Identify which cell holds the provided text, then report its (X, Y) central coordinate. 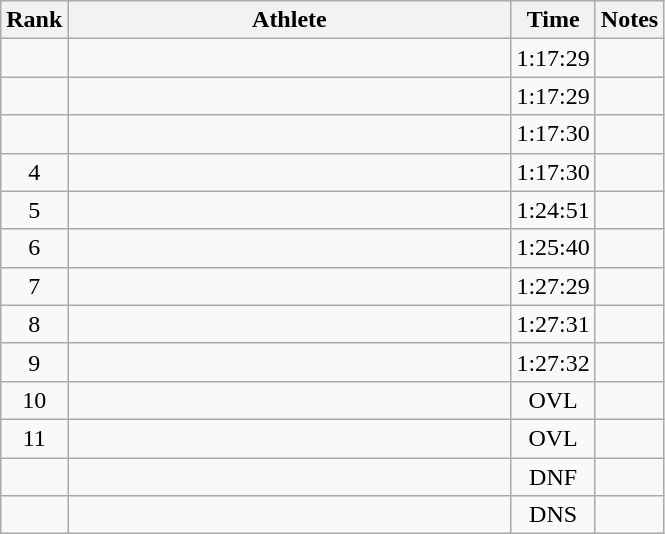
7 (34, 286)
DNF (553, 477)
10 (34, 400)
1:27:31 (553, 324)
1:25:40 (553, 248)
6 (34, 248)
Rank (34, 20)
8 (34, 324)
5 (34, 210)
11 (34, 438)
1:27:29 (553, 286)
DNS (553, 515)
Time (553, 20)
Notes (629, 20)
Athlete (290, 20)
4 (34, 172)
1:27:32 (553, 362)
9 (34, 362)
1:24:51 (553, 210)
